Search for the cell housing the specified text and yield its (x, y) center coordinate. 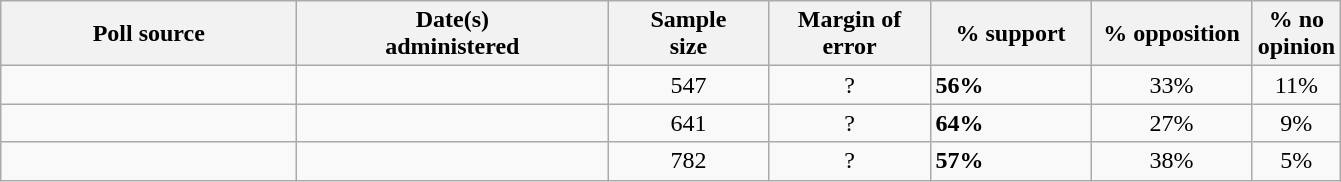
Date(s)administered (452, 34)
57% (1010, 161)
% opposition (1172, 34)
11% (1296, 85)
Samplesize (688, 34)
64% (1010, 123)
33% (1172, 85)
782 (688, 161)
38% (1172, 161)
% no opinion (1296, 34)
5% (1296, 161)
Poll source (149, 34)
641 (688, 123)
Margin oferror (850, 34)
547 (688, 85)
27% (1172, 123)
9% (1296, 123)
% support (1010, 34)
56% (1010, 85)
